From the cell containing the given text, extract its center point as (x, y) coordinate. 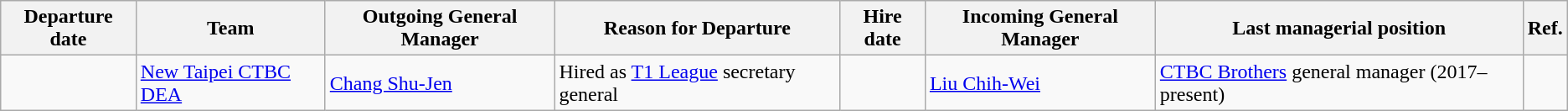
Chang Shu-Jen (440, 82)
Last managerial position (1338, 29)
CTBC Brothers general manager (2017–present) (1338, 82)
Hired as T1 League secretary general (697, 82)
Liu Chih-Wei (1040, 82)
Outgoing General Manager (440, 29)
New Taipei CTBC DEA (230, 82)
Incoming General Manager (1040, 29)
Departure date (69, 29)
Team (230, 29)
Reason for Departure (697, 29)
Hire date (883, 29)
Ref. (1545, 29)
